Return the [x, y] coordinate for the center point of the cell that contains the specified text.  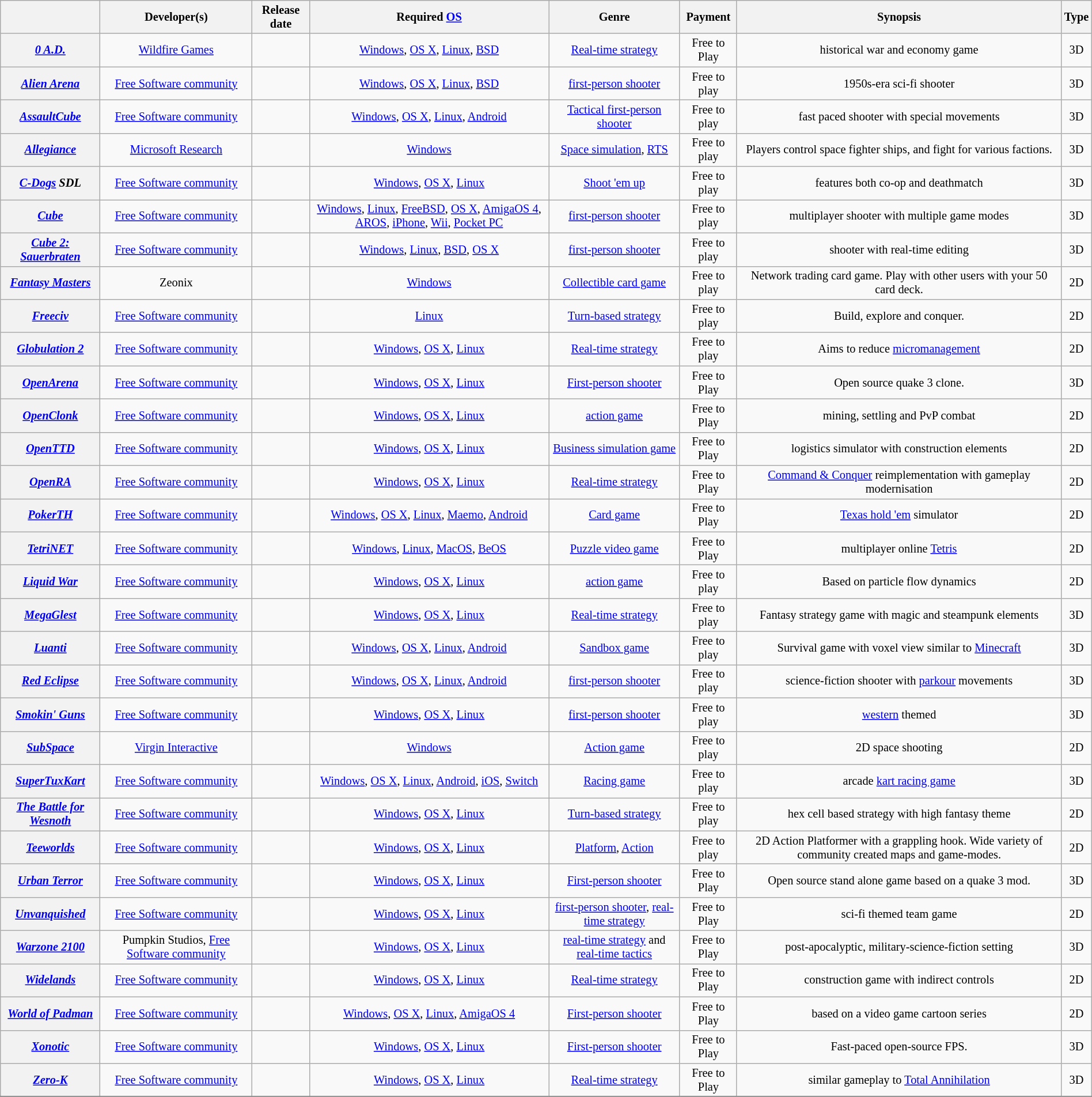
fast paced shooter with special movements [898, 116]
The Battle for Wesnoth [51, 814]
Command & Conquer reimplementation with gameplay modernisation [898, 482]
based on a video game cartoon series [898, 1013]
AssaultCube [51, 116]
real-time strategy and real-time tactics [615, 947]
Tactical first-person shooter [615, 116]
Synopsis [898, 17]
Windows, Linux, FreeBSD, OS X, AmigaOS 4, AROS, iPhone, Wii, Pocket PC [429, 216]
Cube 2: Sauerbraten [51, 249]
science-fiction shooter with parkour movements [898, 681]
Zeonix [176, 283]
post-apocalyptic, military-science-fiction setting [898, 947]
Smokin' Guns [51, 714]
Collectible card game [615, 283]
Unvanquished [51, 914]
Red Eclipse [51, 681]
Open source quake 3 clone. [898, 383]
Based on particle flow dynamics [898, 581]
Widelands [51, 980]
similar gameplay to Total Annihilation [898, 1080]
Puzzle video game [615, 548]
Microsoft Research [176, 150]
construction game with indirect controls [898, 980]
TetriNET [51, 548]
Pumpkin Studios, Free Software community [176, 947]
Card game [615, 515]
Texas hold 'em simulator [898, 515]
sci-fi themed team game [898, 914]
historical war and economy game [898, 50]
logistics simulator with construction elements [898, 449]
Survival game with voxel view similar to Minecraft [898, 648]
Players control space fighter ships, and fight for various factions. [898, 150]
Release date [281, 17]
Urban Terror [51, 880]
Wildfire Games [176, 50]
OpenTTD [51, 449]
multiplayer online Tetris [898, 548]
western themed [898, 714]
Alien Arena [51, 84]
Platform, Action [615, 848]
PokerTH [51, 515]
Xonotic [51, 1047]
Windows, Linux, MacOS, BeOS [429, 548]
Fantasy Masters [51, 283]
Aims to reduce micromanagement [898, 349]
Luanti [51, 648]
OpenRA [51, 482]
2D Action Platformer with a grappling hook. Wide variety of community created maps and game-modes. [898, 848]
Teeworlds [51, 848]
Freeciv [51, 316]
shooter with real-time editing [898, 249]
Windows, OS X, Linux, Android, iOS, Switch [429, 781]
1950s-era sci-fi shooter [898, 84]
Windows, OS X, Linux, AmigaOS 4 [429, 1013]
C-Dogs SDL [51, 183]
Zero-K [51, 1080]
Business simulation game [615, 449]
Build, explore and conquer. [898, 316]
Windows, Linux, BSD, OS X [429, 249]
MegaGlest [51, 615]
Linux [429, 316]
SuperTuxKart [51, 781]
features both co-op and deathmatch [898, 183]
Windows, OS X, Linux, Maemo, Android [429, 515]
Allegiance [51, 150]
Payment [708, 17]
Fast-paced open-source FPS. [898, 1047]
Network trading card game. Play with other users with your 50 card deck. [898, 283]
Action game [615, 748]
Shoot 'em up [615, 183]
multiplayer shooter with multiple game modes [898, 216]
Virgin Interactive [176, 748]
Racing game [615, 781]
Fantasy strategy game with magic and steampunk elements [898, 615]
Sandbox game [615, 648]
Liquid War [51, 581]
Space simulation, RTS [615, 150]
Required OS [429, 17]
World of Padman [51, 1013]
Type [1076, 17]
first-person shooter, real-time strategy [615, 914]
OpenClonk [51, 415]
SubSpace [51, 748]
Genre [615, 17]
Developer(s) [176, 17]
arcade kart racing game [898, 781]
Warzone 2100 [51, 947]
mining, settling and PvP combat [898, 415]
Open source stand alone game based on a quake 3 mod. [898, 880]
2D space shooting [898, 748]
Globulation 2 [51, 349]
hex cell based strategy with high fantasy theme [898, 814]
Cube [51, 216]
OpenArena [51, 383]
0 A.D. [51, 50]
